Determine the [X, Y] coordinate at the center of the cell enclosing the given text.  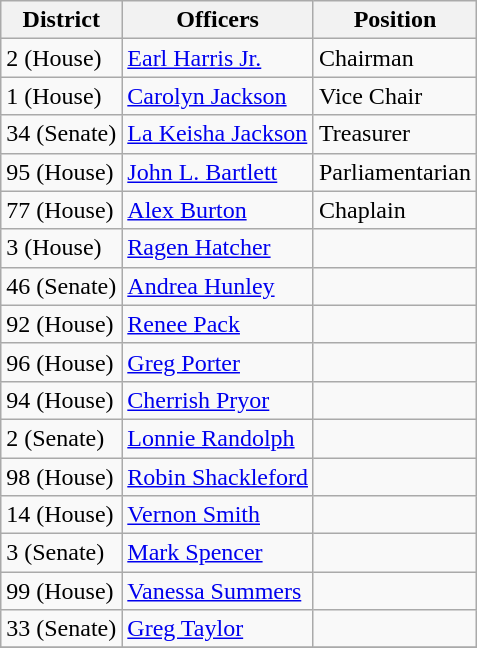
95 (House) [62, 172]
Renee Pack [218, 324]
3 (House) [62, 248]
96 (House) [62, 362]
Vernon Smith [218, 515]
Alex Burton [218, 210]
Earl Harris Jr. [218, 58]
77 (House) [62, 210]
2 (House) [62, 58]
14 (House) [62, 515]
District [62, 20]
Lonnie Randolph [218, 438]
Greg Taylor [218, 629]
Officers [218, 20]
99 (House) [62, 591]
46 (Senate) [62, 286]
Vanessa Summers [218, 591]
Greg Porter [218, 362]
Ragen Hatcher [218, 248]
34 (Senate) [62, 134]
Parliamentarian [394, 172]
Mark Spencer [218, 553]
Chaplain [394, 210]
John L. Bartlett [218, 172]
1 (House) [62, 96]
Treasurer [394, 134]
94 (House) [62, 400]
92 (House) [62, 324]
La Keisha Jackson [218, 134]
3 (Senate) [62, 553]
Chairman [394, 58]
Cherrish Pryor [218, 400]
Vice Chair [394, 96]
2 (Senate) [62, 438]
33 (Senate) [62, 629]
98 (House) [62, 477]
Carolyn Jackson [218, 96]
Robin Shackleford [218, 477]
Andrea Hunley [218, 286]
Position [394, 20]
